Identify which cell holds the provided text, then report its [X, Y] central coordinate. 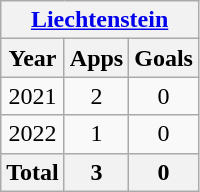
Year [33, 58]
Goals [164, 58]
2021 [33, 96]
2022 [33, 134]
Apps [96, 58]
2 [96, 96]
3 [96, 172]
1 [96, 134]
Liechtenstein [100, 20]
Total [33, 172]
